Identify which cell holds the provided text, then report its (X, Y) central coordinate. 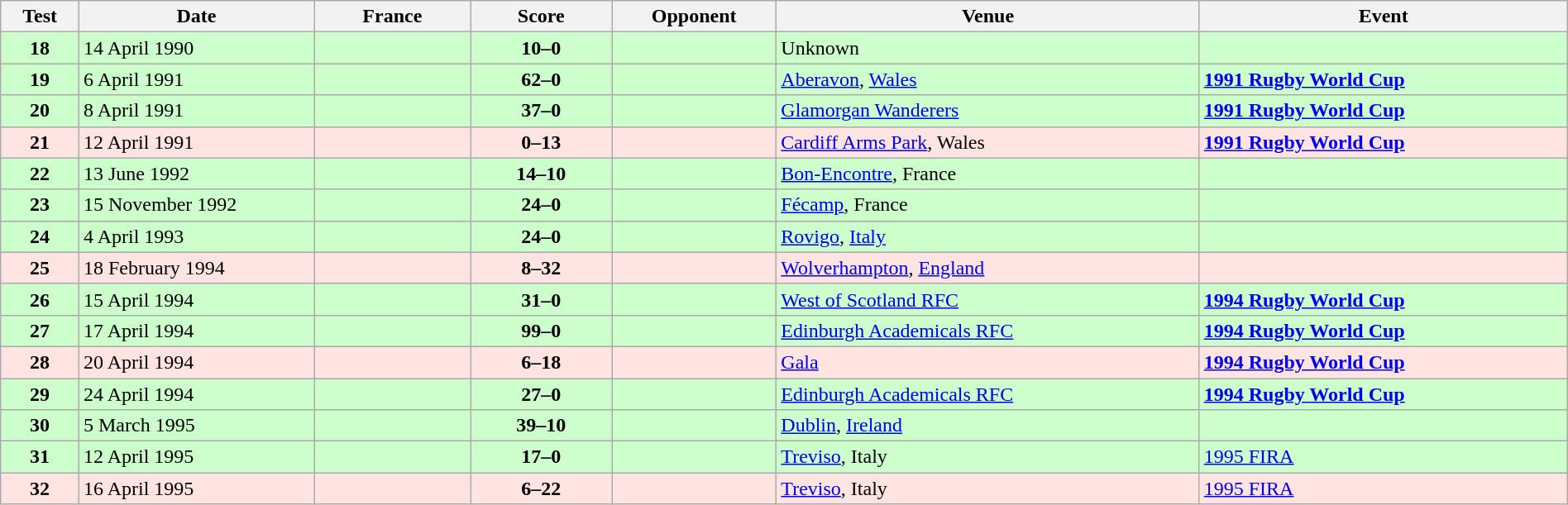
30 (40, 426)
Wolverhampton, England (987, 268)
32 (40, 488)
Opponent (695, 17)
15 November 1992 (196, 205)
10–0 (541, 48)
20 (40, 111)
14 April 1990 (196, 48)
20 April 1994 (196, 362)
31–0 (541, 299)
Glamorgan Wanderers (987, 111)
23 (40, 205)
18 February 1994 (196, 268)
0–13 (541, 142)
24 (40, 236)
Event (1383, 17)
6–22 (541, 488)
21 (40, 142)
Test (40, 17)
18 (40, 48)
Gala (987, 362)
39–10 (541, 426)
17 April 1994 (196, 331)
15 April 1994 (196, 299)
West of Scotland RFC (987, 299)
8–32 (541, 268)
Dublin, Ireland (987, 426)
Score (541, 17)
25 (40, 268)
24 April 1994 (196, 394)
62–0 (541, 79)
Unknown (987, 48)
16 April 1995 (196, 488)
28 (40, 362)
Aberavon, Wales (987, 79)
Date (196, 17)
26 (40, 299)
14–10 (541, 174)
Fécamp, France (987, 205)
31 (40, 457)
37–0 (541, 111)
27 (40, 331)
12 April 1995 (196, 457)
6 April 1991 (196, 79)
17–0 (541, 457)
6–18 (541, 362)
Venue (987, 17)
Rovigo, Italy (987, 236)
Bon-Encontre, France (987, 174)
5 March 1995 (196, 426)
12 April 1991 (196, 142)
99–0 (541, 331)
13 June 1992 (196, 174)
Cardiff Arms Park, Wales (987, 142)
27–0 (541, 394)
8 April 1991 (196, 111)
29 (40, 394)
22 (40, 174)
4 April 1993 (196, 236)
France (392, 17)
19 (40, 79)
